Find where the given text appears and provide that cell's center as (x, y) coordinate. 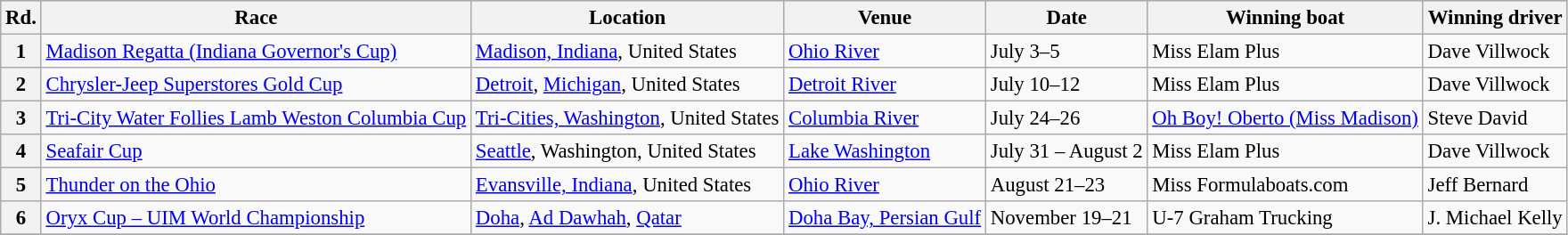
U-7 Graham Trucking (1285, 218)
Winning boat (1285, 18)
Madison Regatta (Indiana Governor's Cup) (256, 52)
Lake Washington (886, 151)
Jeff Bernard (1495, 185)
Seafair Cup (256, 151)
Columbia River (886, 118)
6 (21, 218)
Location (627, 18)
4 (21, 151)
Winning driver (1495, 18)
Thunder on the Ohio (256, 185)
5 (21, 185)
July 31 – August 2 (1066, 151)
Seattle, Washington, United States (627, 151)
August 21–23 (1066, 185)
July 24–26 (1066, 118)
Tri-City Water Follies Lamb Weston Columbia Cup (256, 118)
Evansville, Indiana, United States (627, 185)
Race (256, 18)
Chrysler-Jeep Superstores Gold Cup (256, 85)
Tri-Cities, Washington, United States (627, 118)
Rd. (21, 18)
Madison, Indiana, United States (627, 52)
Miss Formulaboats.com (1285, 185)
2 (21, 85)
3 (21, 118)
July 10–12 (1066, 85)
Steve David (1495, 118)
Date (1066, 18)
Venue (886, 18)
Doha, Ad Dawhah, Qatar (627, 218)
Oryx Cup – UIM World Championship (256, 218)
Detroit River (886, 85)
November 19–21 (1066, 218)
1 (21, 52)
J. Michael Kelly (1495, 218)
July 3–5 (1066, 52)
Doha Bay, Persian Gulf (886, 218)
Oh Boy! Oberto (Miss Madison) (1285, 118)
Detroit, Michigan, United States (627, 85)
